For the text-containing cell, return its midpoint in [x, y] coordinate format. 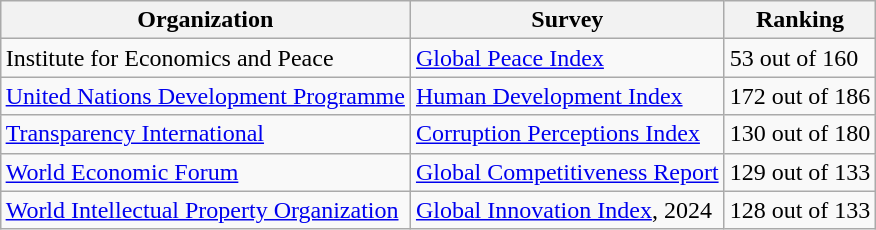
Organization [205, 20]
172 out of 186 [800, 96]
53 out of 160 [800, 58]
128 out of 133 [800, 210]
Transparency International [205, 134]
World Economic Forum [205, 172]
United Nations Development Programme [205, 96]
Survey [567, 20]
Human Development Index [567, 96]
Ranking [800, 20]
Institute for Economics and Peace [205, 58]
Global Innovation Index, 2024 [567, 210]
Global Peace Index [567, 58]
Corruption Perceptions Index [567, 134]
130 out of 180 [800, 134]
129 out of 133 [800, 172]
World Intellectual Property Organization [205, 210]
Global Competitiveness Report [567, 172]
